Search for the cell housing the specified text and yield its [X, Y] center coordinate. 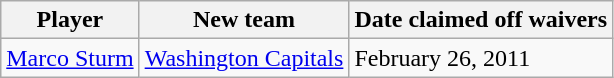
Player [70, 20]
New team [244, 20]
Washington Capitals [244, 58]
Date claimed off waivers [481, 20]
Marco Sturm [70, 58]
February 26, 2011 [481, 58]
